Scan for the cell matching the given text and deliver its (X, Y) coordinate at center. 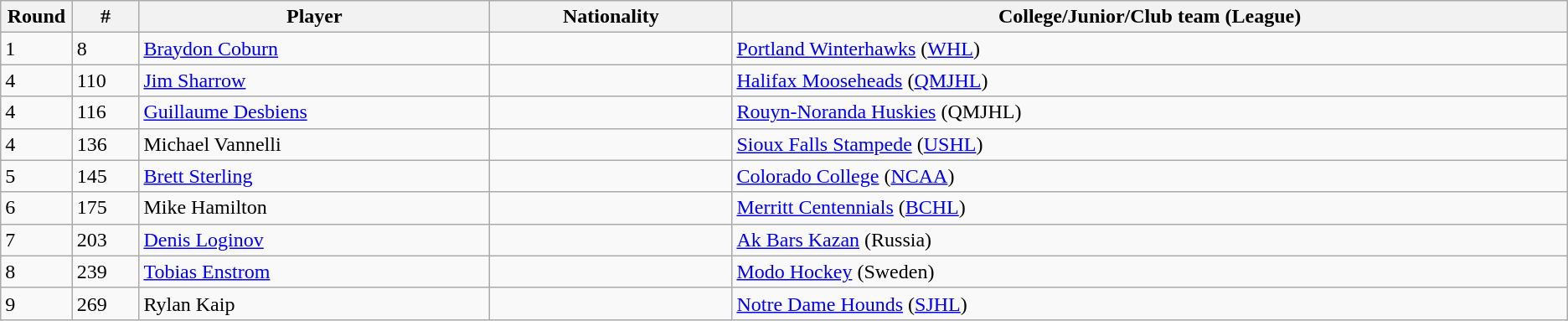
Sioux Falls Stampede (USHL) (1149, 144)
175 (106, 208)
College/Junior/Club team (League) (1149, 17)
136 (106, 144)
Michael Vannelli (315, 144)
Round (37, 17)
Tobias Enstrom (315, 272)
110 (106, 80)
Modo Hockey (Sweden) (1149, 272)
Halifax Mooseheads (QMJHL) (1149, 80)
Denis Loginov (315, 240)
239 (106, 272)
269 (106, 303)
145 (106, 176)
Braydon Coburn (315, 49)
Guillaume Desbiens (315, 112)
1 (37, 49)
Player (315, 17)
Merritt Centennials (BCHL) (1149, 208)
203 (106, 240)
7 (37, 240)
116 (106, 112)
Jim Sharrow (315, 80)
Nationality (611, 17)
Colorado College (NCAA) (1149, 176)
9 (37, 303)
Portland Winterhawks (WHL) (1149, 49)
5 (37, 176)
Notre Dame Hounds (SJHL) (1149, 303)
Mike Hamilton (315, 208)
6 (37, 208)
# (106, 17)
Rylan Kaip (315, 303)
Rouyn-Noranda Huskies (QMJHL) (1149, 112)
Ak Bars Kazan (Russia) (1149, 240)
Brett Sterling (315, 176)
